Output the [x, y] coordinate of the center of the cell containing the given text.  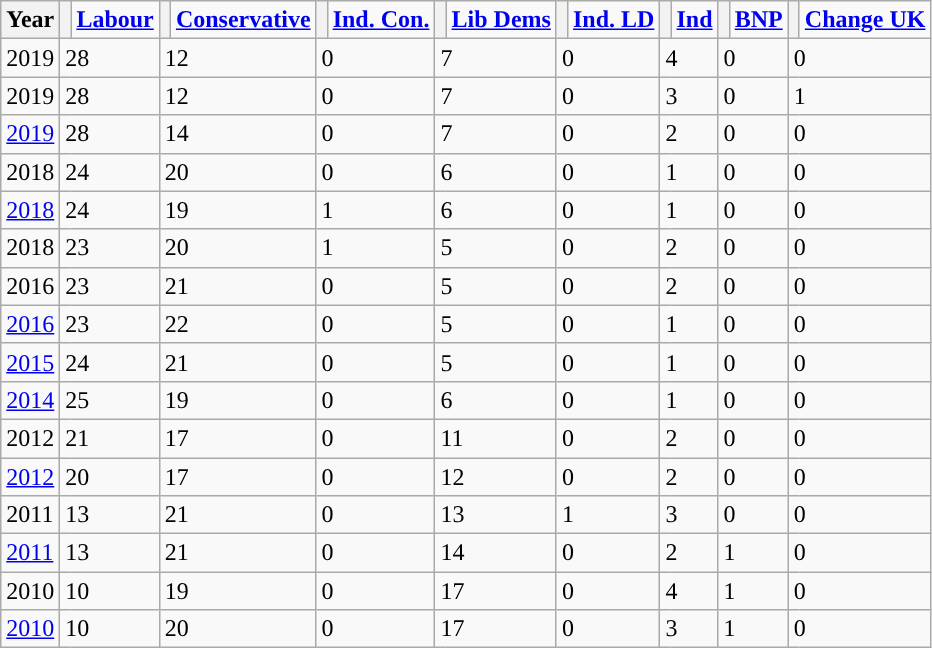
11 [496, 438]
2014 [30, 400]
Change UK [865, 20]
BNP [758, 20]
Labour [115, 20]
2015 [30, 362]
Year [30, 20]
25 [110, 400]
Ind [694, 20]
Lib Dems [501, 20]
Ind. Con. [381, 20]
Ind. LD [613, 20]
Conservative [243, 20]
22 [238, 324]
